Output the [X, Y] coordinate of the center of the cell containing the given text.  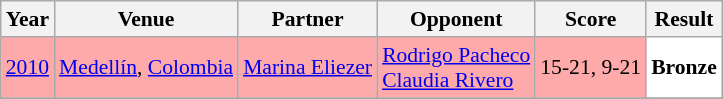
Result [684, 19]
Score [590, 19]
2010 [28, 68]
Venue [146, 19]
Opponent [456, 19]
Rodrigo Pacheco Claudia Rivero [456, 68]
Year [28, 19]
Partner [308, 19]
Bronze [684, 68]
Medellín, Colombia [146, 68]
Marina Eliezer [308, 68]
15-21, 9-21 [590, 68]
